Determine the (x, y) coordinate at the center of the cell enclosing the given text.  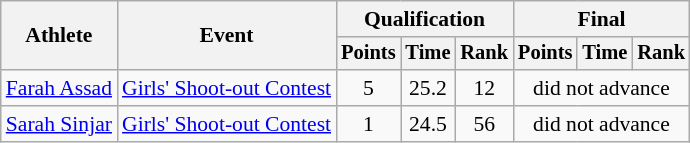
Final (602, 19)
56 (484, 124)
12 (484, 88)
25.2 (428, 88)
1 (368, 124)
Qualification (424, 19)
Sarah Sinjar (59, 124)
24.5 (428, 124)
Event (226, 36)
Farah Assad (59, 88)
Athlete (59, 36)
5 (368, 88)
